Return [X, Y] of the center of cell containing provided text 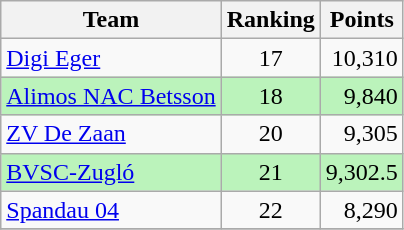
9,302.5 [362, 172]
ZV De Zaan [111, 134]
9,305 [362, 134]
Digi Eger [111, 58]
8,290 [362, 210]
10,310 [362, 58]
21 [270, 172]
BVSC-Zugló [111, 172]
18 [270, 96]
20 [270, 134]
Alimos NAC Betsson [111, 96]
Spandau 04 [111, 210]
Ranking [270, 20]
Team [111, 20]
9,840 [362, 96]
Points [362, 20]
17 [270, 58]
22 [270, 210]
